Search for the cell housing the specified text and yield its (X, Y) center coordinate. 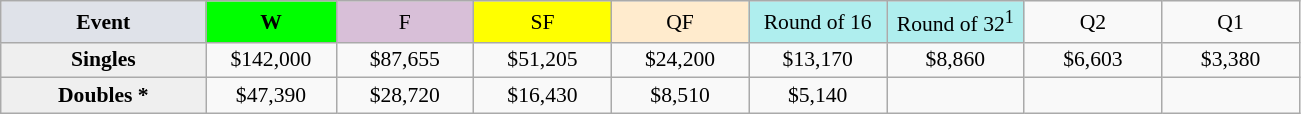
$8,510 (680, 96)
$47,390 (271, 96)
$16,430 (543, 96)
$5,140 (818, 96)
$87,655 (405, 60)
$3,380 (1231, 60)
Doubles * (104, 96)
Singles (104, 60)
Round of 16 (818, 22)
QF (680, 22)
$28,720 (405, 96)
Q1 (1231, 22)
$6,603 (1093, 60)
Event (104, 22)
$142,000 (271, 60)
W (271, 22)
F (405, 22)
Q2 (1093, 22)
Round of 321 (955, 22)
$13,170 (818, 60)
$8,860 (955, 60)
$24,200 (680, 60)
$51,205 (543, 60)
SF (543, 22)
